Scan for the cell matching the given text and deliver its (x, y) coordinate at center. 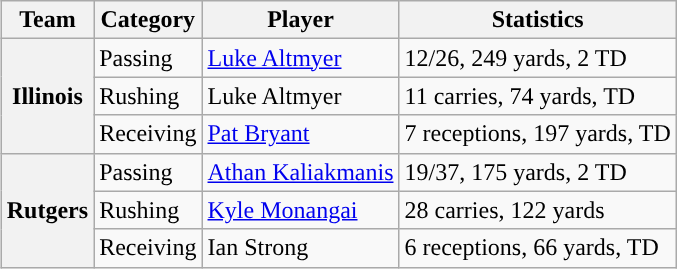
Illinois (47, 96)
Statistics (538, 20)
19/37, 175 yards, 2 TD (538, 172)
Category (148, 20)
Team (47, 20)
12/26, 249 yards, 2 TD (538, 58)
Kyle Monangai (300, 210)
28 carries, 122 yards (538, 210)
Athan Kaliakmanis (300, 172)
6 receptions, 66 yards, TD (538, 248)
Player (300, 20)
11 carries, 74 yards, TD (538, 96)
Pat Bryant (300, 134)
Ian Strong (300, 248)
Rutgers (47, 210)
7 receptions, 197 yards, TD (538, 134)
